Pinpoint the cell where the given text exists, returning its (x, y) midpoint coordinate. 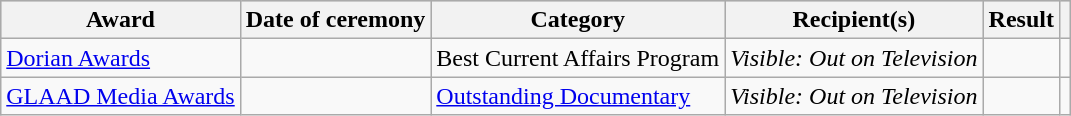
Dorian Awards (120, 58)
Best Current Affairs Program (578, 58)
Award (120, 20)
Category (578, 20)
Date of ceremony (336, 20)
Result (1021, 20)
Recipient(s) (854, 20)
GLAAD Media Awards (120, 96)
Outstanding Documentary (578, 96)
